Locate the cell with the specified text and output its [x, y] center coordinate. 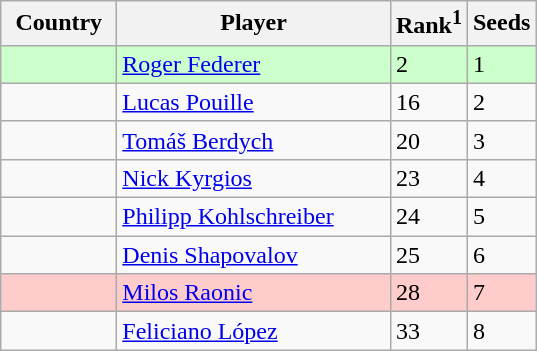
Tomáš Berdych [254, 140]
24 [428, 217]
Lucas Pouille [254, 102]
Feliciano López [254, 331]
23 [428, 178]
Seeds [501, 24]
Rank1 [428, 24]
Denis Shapovalov [254, 255]
7 [501, 293]
25 [428, 255]
8 [501, 331]
33 [428, 331]
Nick Kyrgios [254, 178]
28 [428, 293]
Player [254, 24]
Roger Federer [254, 64]
16 [428, 102]
4 [501, 178]
6 [501, 255]
20 [428, 140]
1 [501, 64]
Country [59, 24]
3 [501, 140]
Philipp Kohlschreiber [254, 217]
Milos Raonic [254, 293]
5 [501, 217]
